Pinpoint the cell where the given text exists, returning its [X, Y] midpoint coordinate. 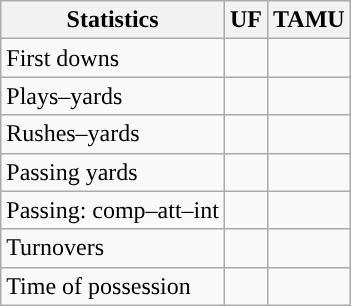
Time of possession [113, 286]
Passing: comp–att–int [113, 210]
Plays–yards [113, 96]
UF [246, 20]
Statistics [113, 20]
TAMU [310, 20]
First downs [113, 58]
Passing yards [113, 172]
Turnovers [113, 248]
Rushes–yards [113, 134]
